Pinpoint the cell where the given text exists, returning its [X, Y] midpoint coordinate. 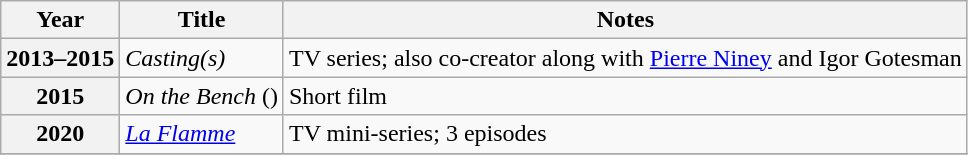
Notes [625, 20]
Year [60, 20]
TV mini-series; 3 episodes [625, 134]
2020 [60, 134]
2013–2015 [60, 58]
Casting(s) [202, 58]
La Flamme [202, 134]
Title [202, 20]
2015 [60, 96]
Short film [625, 96]
TV series; also co-creator along with Pierre Niney and Igor Gotesman [625, 58]
On the Bench () [202, 96]
